Extract the (x, y) coordinate from the center of the cell holding the provided text.  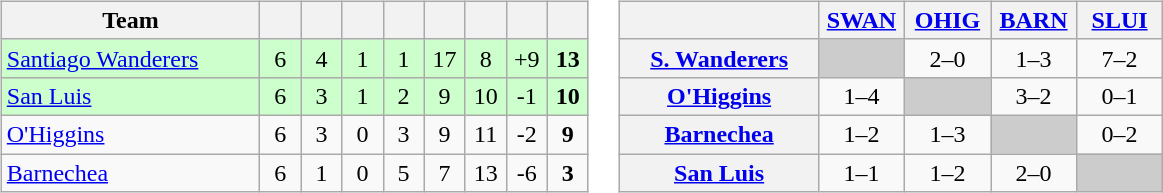
0–1 (1120, 96)
17 (444, 58)
-2 (526, 134)
+9 (526, 58)
7–2 (1120, 58)
11 (486, 134)
2 (404, 96)
-6 (526, 173)
S. Wanderers (720, 58)
SLUI (1120, 20)
8 (486, 58)
Santiago Wanderers (130, 58)
4 (322, 58)
SWAN (861, 20)
BARN (1033, 20)
Team (130, 20)
OHIG (947, 20)
1–4 (861, 96)
3–2 (1033, 96)
7 (444, 173)
1–1 (861, 173)
0–2 (1120, 134)
-1 (526, 96)
5 (404, 173)
